Locate the cell with the specified text and output its [X, Y] center coordinate. 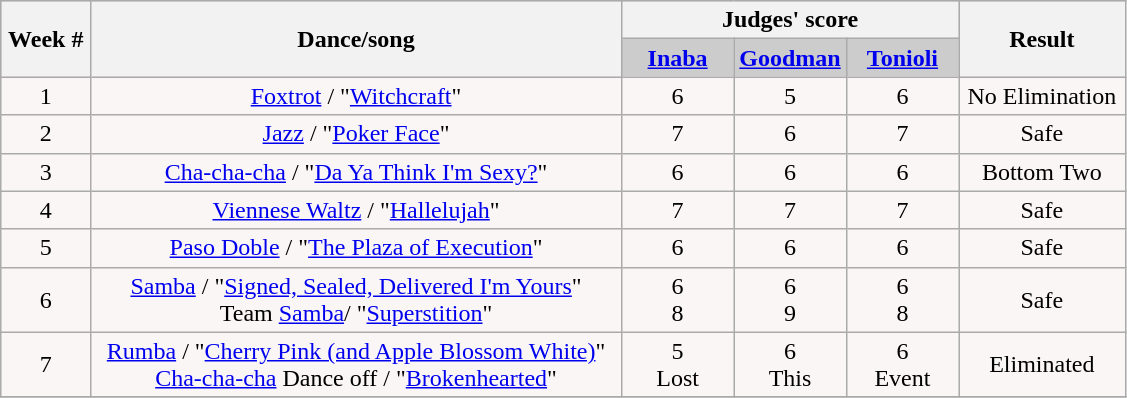
1 [46, 96]
6This [790, 364]
Result [1042, 39]
Foxtrot / "Witchcraft" [356, 96]
Week # [46, 39]
Bottom Two [1042, 172]
Viennese Waltz / "Hallelujah" [356, 210]
Samba / "Signed, Sealed, Delivered I'm Yours" Team Samba/ "Superstition" [356, 300]
Rumba / "Cherry Pink (and Apple Blossom White)" Cha-cha-cha Dance off / "Brokenhearted" [356, 364]
Jazz / "Poker Face" [356, 134]
4 [46, 210]
6Event [902, 364]
Goodman [790, 58]
3 [46, 172]
Dance/song [356, 39]
No Elimination [1042, 96]
Cha-cha-cha / "Da Ya Think I'm Sexy?" [356, 172]
Tonioli [902, 58]
2 [46, 134]
Inaba [677, 58]
5Lost [677, 364]
Eliminated [1042, 364]
69 [790, 300]
Judges' score [790, 20]
Paso Doble / "The Plaza of Execution" [356, 248]
